Locate the cell with the specified text and output its (x, y) center coordinate. 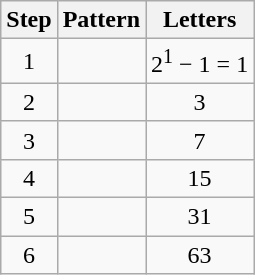
6 (29, 255)
Pattern (101, 20)
15 (200, 178)
21 − 1 = 1 (200, 62)
7 (200, 140)
2 (29, 102)
Letters (200, 20)
4 (29, 178)
31 (200, 217)
Step (29, 20)
63 (200, 255)
1 (29, 62)
5 (29, 217)
